Provide the [x, y] coordinate of the cell's center where the given text is located.  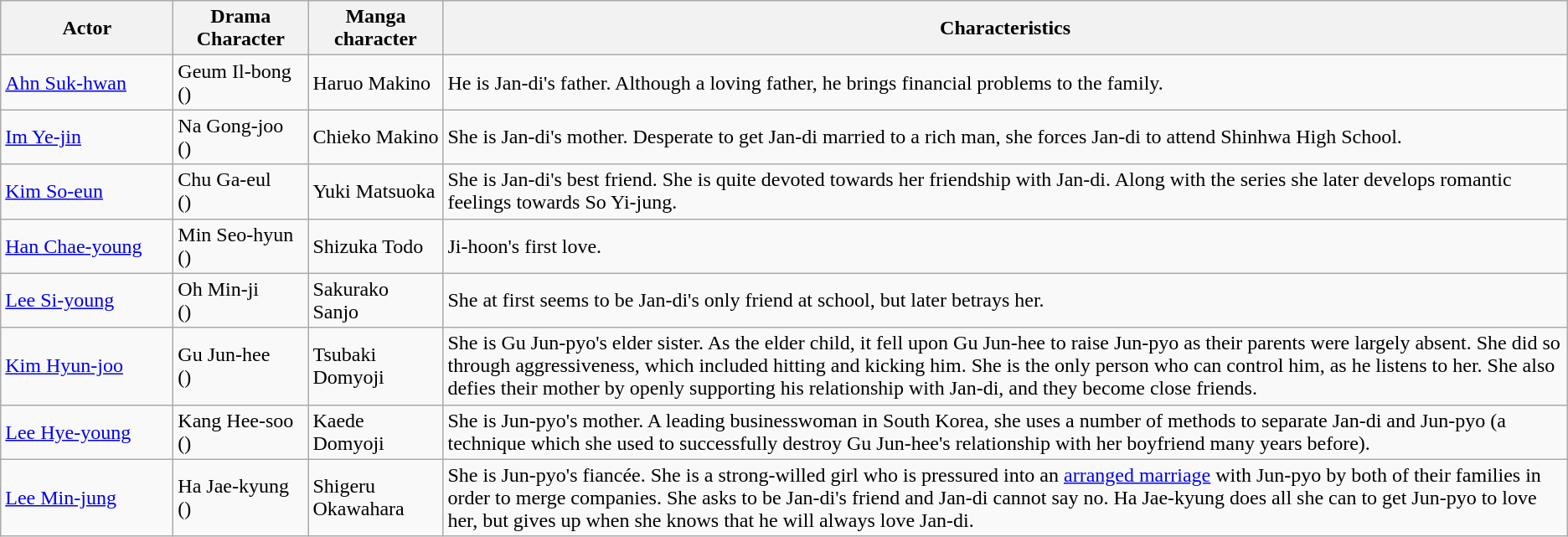
Yuki Matsuoka [375, 191]
He is Jan-di's father. Although a loving father, he brings financial problems to the family. [1005, 82]
Lee Si-young [87, 300]
Chu Ga-eul () [241, 191]
Min Seo-hyun () [241, 246]
Shigeru Okawahara [375, 498]
Drama Character [241, 28]
Ahn Suk-hwan [87, 82]
Oh Min-ji () [241, 300]
Kim So-eun [87, 191]
Na Gong-joo () [241, 137]
Manga character [375, 28]
She is Jan-di's mother. Desperate to get Jan-di married to a rich man, she forces Jan-di to attend Shinhwa High School. [1005, 137]
Kang Hee-soo () [241, 432]
Im Ye-jin [87, 137]
Ha Jae-kyung () [241, 498]
Kim Hyun-joo [87, 366]
Ji-hoon's first love. [1005, 246]
Tsubaki Domyoji [375, 366]
Kaede Domyoji [375, 432]
Lee Min-jung [87, 498]
Lee Hye-young [87, 432]
Actor [87, 28]
Sakurako Sanjo [375, 300]
Shizuka Todo [375, 246]
She at first seems to be Jan-di's only friend at school, but later betrays her. [1005, 300]
Chieko Makino [375, 137]
Han Chae-young [87, 246]
Characteristics [1005, 28]
Haruo Makino [375, 82]
Gu Jun-hee () [241, 366]
Geum Il-bong () [241, 82]
